Extract the (X, Y) coordinate from the center of the cell holding the provided text.  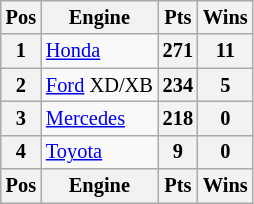
271 (178, 51)
218 (178, 118)
Mercedes (100, 118)
Ford XD/XB (100, 85)
3 (21, 118)
234 (178, 85)
11 (226, 51)
9 (178, 152)
4 (21, 152)
5 (226, 85)
2 (21, 85)
Toyota (100, 152)
Honda (100, 51)
1 (21, 51)
